Return the [x, y] coordinate for the center point of the cell that contains the specified text.  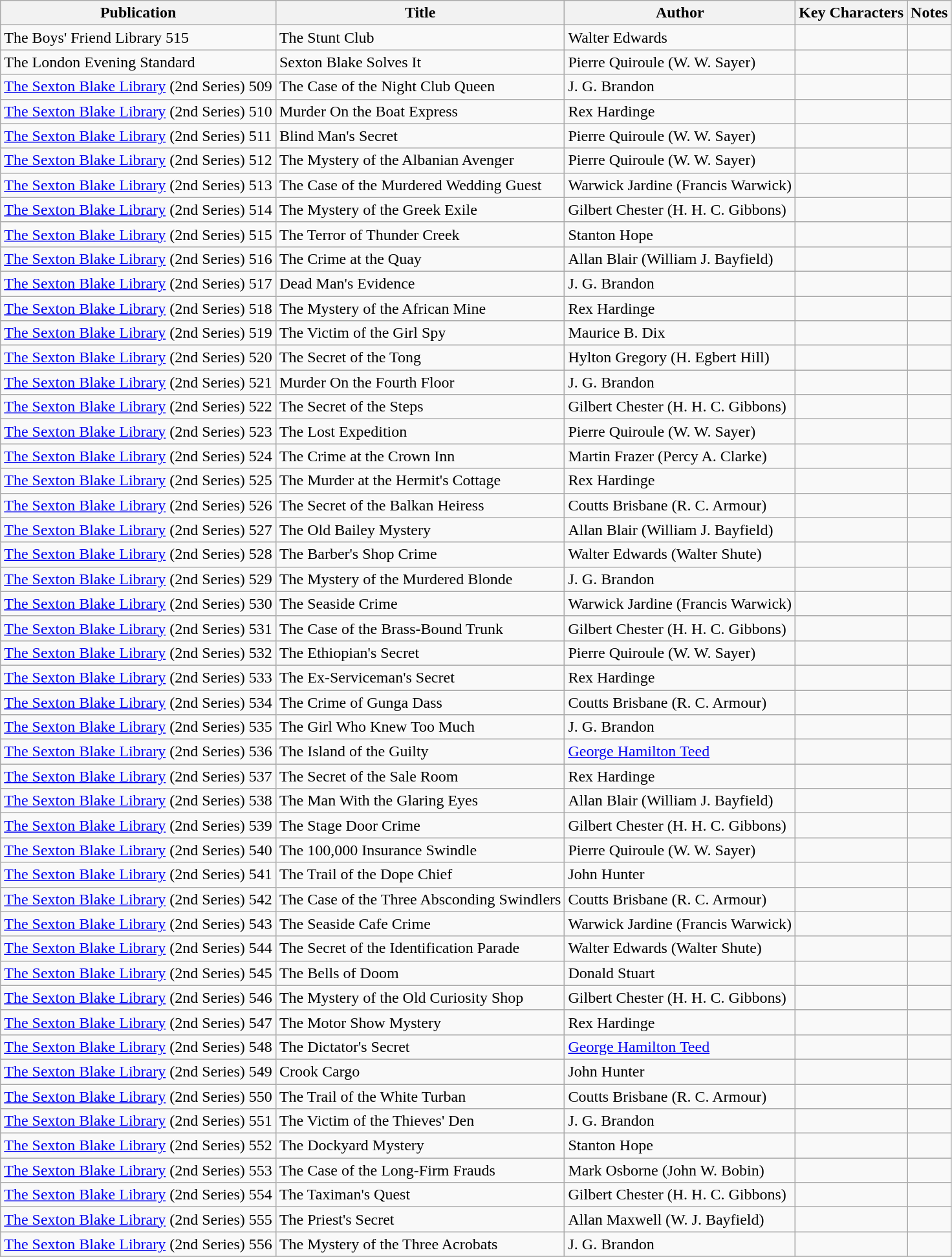
The Island of the Guilty [420, 752]
The Sexton Blake Library (2nd Series) 517 [138, 283]
The Sexton Blake Library (2nd Series) 522 [138, 407]
Blind Man's Secret [420, 136]
The Sexton Blake Library (2nd Series) 540 [138, 850]
The Stage Door Crime [420, 825]
Title [420, 13]
Walter Edwards [680, 38]
The Sexton Blake Library (2nd Series) 543 [138, 924]
The Mystery of the Old Curiosity Shop [420, 998]
The Sexton Blake Library (2nd Series) 518 [138, 309]
The Sexton Blake Library (2nd Series) 510 [138, 111]
Hylton Gregory (H. Egbert Hill) [680, 358]
The Sexton Blake Library (2nd Series) 530 [138, 604]
The Sexton Blake Library (2nd Series) 535 [138, 727]
The Boys' Friend Library 515 [138, 38]
Murder On the Boat Express [420, 111]
The Victim of the Girl Spy [420, 333]
The Seaside Cafe Crime [420, 924]
The Sexton Blake Library (2nd Series) 533 [138, 677]
The Motor Show Mystery [420, 1022]
The Case of the Brass-Bound Trunk [420, 628]
Sexton Blake Solves It [420, 62]
The Sexton Blake Library (2nd Series) 526 [138, 505]
The Crime at the Quay [420, 259]
Notes [929, 13]
The Murder at the Hermit's Cottage [420, 481]
The Sexton Blake Library (2nd Series) 545 [138, 973]
The Sexton Blake Library (2nd Series) 550 [138, 1097]
The Mystery of the Albanian Avenger [420, 160]
The Case of the Long-Firm Frauds [420, 1170]
The Priest's Secret [420, 1219]
The Trail of the White Turban [420, 1097]
The Sexton Blake Library (2nd Series) 525 [138, 481]
The Sexton Blake Library (2nd Series) 536 [138, 752]
The Seaside Crime [420, 604]
The Sexton Blake Library (2nd Series) 556 [138, 1244]
The Sexton Blake Library (2nd Series) 549 [138, 1071]
The Sexton Blake Library (2nd Series) 519 [138, 333]
The Sexton Blake Library (2nd Series) 509 [138, 87]
The Victim of the Thieves' Den [420, 1121]
The Sexton Blake Library (2nd Series) 542 [138, 899]
The Sexton Blake Library (2nd Series) 554 [138, 1195]
The Sexton Blake Library (2nd Series) 528 [138, 554]
The Sexton Blake Library (2nd Series) 515 [138, 234]
The Sexton Blake Library (2nd Series) 523 [138, 432]
Murder On the Fourth Floor [420, 382]
Key Characters [851, 13]
The Sexton Blake Library (2nd Series) 551 [138, 1121]
The Mystery of the Greek Exile [420, 210]
Maurice B. Dix [680, 333]
Mark Osborne (John W. Bobin) [680, 1170]
The Girl Who Knew Too Much [420, 727]
The Sexton Blake Library (2nd Series) 534 [138, 702]
Publication [138, 13]
The Sexton Blake Library (2nd Series) 555 [138, 1219]
The Sexton Blake Library (2nd Series) 532 [138, 653]
The Sexton Blake Library (2nd Series) 544 [138, 948]
The Crime of Gunga Dass [420, 702]
The Sexton Blake Library (2nd Series) 537 [138, 776]
The Trail of the Dope Chief [420, 875]
The Lost Expedition [420, 432]
The Sexton Blake Library (2nd Series) 553 [138, 1170]
The Sexton Blake Library (2nd Series) 529 [138, 579]
Allan Maxwell (W. J. Bayfield) [680, 1219]
Donald Stuart [680, 973]
The Sexton Blake Library (2nd Series) 539 [138, 825]
The Case of the Night Club Queen [420, 87]
The Secret of the Steps [420, 407]
The Taximan's Quest [420, 1195]
The Sexton Blake Library (2nd Series) 548 [138, 1047]
The Sexton Blake Library (2nd Series) 538 [138, 801]
The Terror of Thunder Creek [420, 234]
The Secret of the Balkan Heiress [420, 505]
The Mystery of the Three Acrobats [420, 1244]
The Sexton Blake Library (2nd Series) 513 [138, 185]
The Sexton Blake Library (2nd Series) 531 [138, 628]
The Ethiopian's Secret [420, 653]
The Secret of the Identification Parade [420, 948]
The 100,000 Insurance Swindle [420, 850]
The Man With the Glaring Eyes [420, 801]
The Mystery of the African Mine [420, 309]
Author [680, 13]
The Sexton Blake Library (2nd Series) 527 [138, 530]
The Barber's Shop Crime [420, 554]
The Crime at the Crown Inn [420, 456]
The Sexton Blake Library (2nd Series) 546 [138, 998]
The Old Bailey Mystery [420, 530]
The Sexton Blake Library (2nd Series) 516 [138, 259]
The Secret of the Tong [420, 358]
The Sexton Blake Library (2nd Series) 552 [138, 1146]
The Ex-Serviceman's Secret [420, 677]
The Sexton Blake Library (2nd Series) 547 [138, 1022]
The Sexton Blake Library (2nd Series) 521 [138, 382]
The Sexton Blake Library (2nd Series) 512 [138, 160]
The Sexton Blake Library (2nd Series) 514 [138, 210]
Dead Man's Evidence [420, 283]
The Bells of Doom [420, 973]
The Mystery of the Murdered Blonde [420, 579]
The Case of the Three Absconding Swindlers [420, 899]
The Sexton Blake Library (2nd Series) 511 [138, 136]
The Stunt Club [420, 38]
The Sexton Blake Library (2nd Series) 520 [138, 358]
The Secret of the Sale Room [420, 776]
The Case of the Murdered Wedding Guest [420, 185]
The London Evening Standard [138, 62]
The Sexton Blake Library (2nd Series) 541 [138, 875]
The Dockyard Mystery [420, 1146]
Crook Cargo [420, 1071]
The Dictator's Secret [420, 1047]
The Sexton Blake Library (2nd Series) 524 [138, 456]
Martin Frazer (Percy A. Clarke) [680, 456]
